Return [x, y] of the center of cell containing provided text 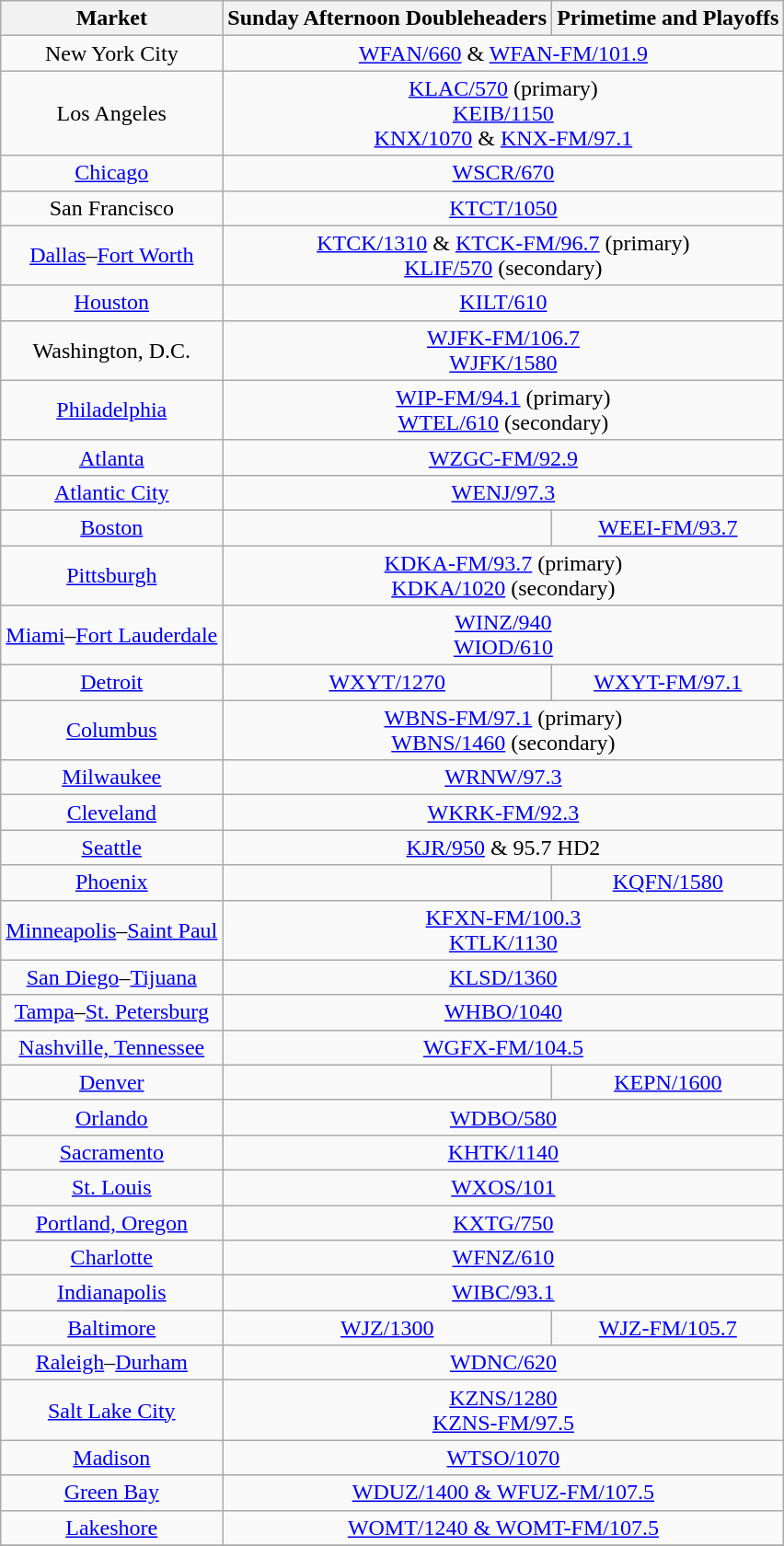
KLAC/570 (primary)KEIB/1150KNX/1070 & KNX-FM/97.1 [503, 113]
WDUZ/1400 & WFUZ-FM/107.5 [503, 1493]
Salt Lake City [112, 1410]
Atlantic City [112, 492]
WOMT/1240 & WOMT-FM/107.5 [503, 1528]
WXYT-FM/97.1 [668, 683]
Pittsburgh [112, 574]
Green Bay [112, 1493]
KDKA-FM/93.7 (primary) KDKA/1020 (secondary) [503, 574]
Houston [112, 303]
Phoenix [112, 883]
WTSO/1070 [503, 1458]
Los Angeles [112, 113]
New York City [112, 53]
Indianapolis [112, 1293]
Seattle [112, 848]
WSCR/670 [503, 173]
Minneapolis–Saint Paul [112, 929]
WJFK-FM/106.7WJFK/1580 [503, 350]
WDNC/620 [503, 1363]
WJZ/1300 [387, 1328]
KJR/950 & 95.7 HD2 [503, 848]
WBNS-FM/97.1 (primary) WBNS/1460 (secondary) [503, 731]
Orlando [112, 1117]
WEEI-FM/93.7 [668, 527]
Cleveland [112, 813]
WHBO/1040 [503, 1012]
Portland, Oregon [112, 1223]
Columbus [112, 731]
KZNS/1280KZNS-FM/97.5 [503, 1410]
Lakeshore [112, 1528]
Milwaukee [112, 778]
WRNW/97.3 [503, 778]
WKRK-FM/92.3 [503, 813]
Miami–Fort Lauderdale [112, 635]
WZGC-FM/92.9 [503, 457]
WFNZ/610 [503, 1258]
Sacramento [112, 1152]
KLSD/1360 [503, 977]
Nashville, Tennessee [112, 1047]
WDBO/580 [503, 1117]
WJZ-FM/105.7 [668, 1328]
Philadelphia [112, 410]
KFXN-FM/100.3KTLK/1130 [503, 929]
Madison [112, 1458]
Detroit [112, 683]
KTCK/1310 & KTCK-FM/96.7 (primary) KLIF/570 (secondary) [503, 256]
WENJ/97.3 [503, 492]
WXOS/101 [503, 1187]
Primetime and Playoffs [668, 18]
KTCT/1050 [503, 208]
WFAN/660 & WFAN-FM/101.9 [503, 53]
WIP-FM/94.1 (primary)WTEL/610 (secondary) [503, 410]
Baltimore [112, 1328]
WIBC/93.1 [503, 1293]
Market [112, 18]
San Francisco [112, 208]
KEPN/1600 [668, 1082]
San Diego–Tijuana [112, 977]
Tampa–St. Petersburg [112, 1012]
Atlanta [112, 457]
Charlotte [112, 1258]
Raleigh–Durham [112, 1363]
WINZ/940WIOD/610 [503, 635]
KQFN/1580 [668, 883]
Chicago [112, 173]
St. Louis [112, 1187]
WGFX-FM/104.5 [503, 1047]
WXYT/1270 [387, 683]
KILT/610 [503, 303]
Boston [112, 527]
Denver [112, 1082]
Washington, D.C. [112, 350]
KXTG/750 [503, 1223]
KHTK/1140 [503, 1152]
Dallas–Fort Worth [112, 256]
Sunday Afternoon Doubleheaders [387, 18]
